Determine the (X, Y) coordinate at the center of the cell enclosing the given text.  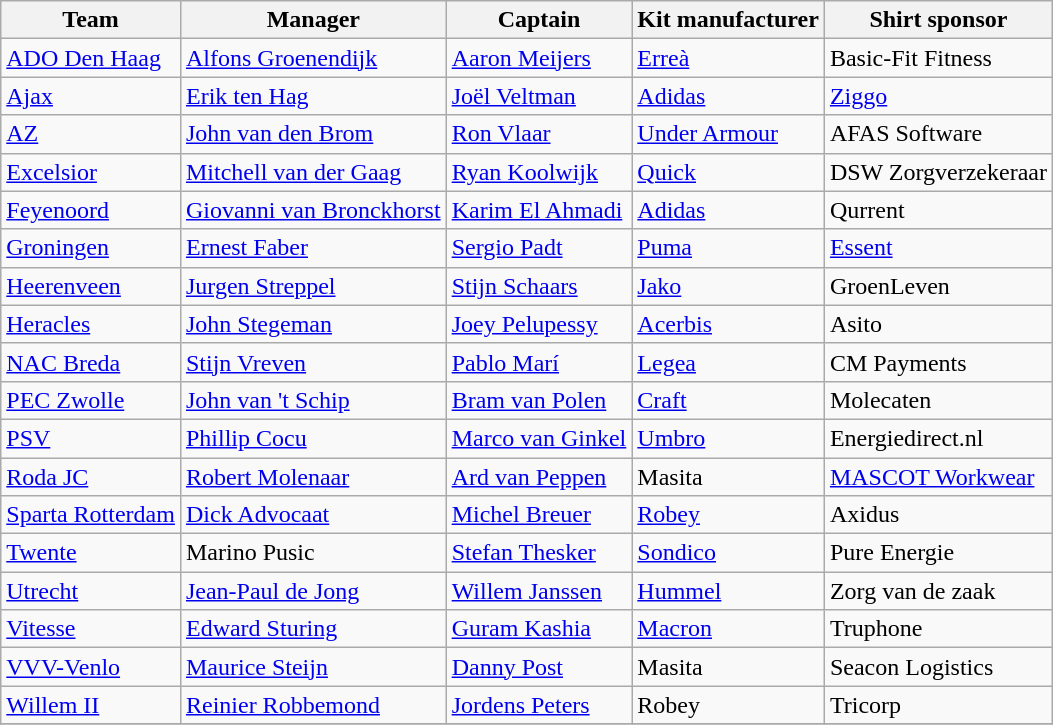
Dick Advocaat (313, 515)
John van 't Schip (313, 400)
Captain (539, 20)
Team (91, 20)
Pablo Marí (539, 362)
Stefan Thesker (539, 553)
Danny Post (539, 667)
Ziggo (938, 96)
Ryan Koolwijk (539, 172)
Guram Kashia (539, 629)
PEC Zwolle (91, 400)
Ard van Peppen (539, 477)
Robert Molenaar (313, 477)
John van den Brom (313, 134)
Jako (728, 286)
Hummel (728, 591)
Tricorp (938, 705)
Roda JC (91, 477)
Macron (728, 629)
Edward Sturing (313, 629)
Molecaten (938, 400)
Alfons Groenendijk (313, 58)
Bram van Polen (539, 400)
Seacon Logistics (938, 667)
Quick (728, 172)
MASCOT Workwear (938, 477)
Sergio Padt (539, 248)
Joël Veltman (539, 96)
Qurrent (938, 210)
Umbro (728, 438)
Heerenveen (91, 286)
John Stegeman (313, 324)
Zorg van de zaak (938, 591)
Sparta Rotterdam (91, 515)
PSV (91, 438)
Truphone (938, 629)
Ron Vlaar (539, 134)
Sondico (728, 553)
Excelsior (91, 172)
AZ (91, 134)
Kit manufacturer (728, 20)
Manager (313, 20)
Erreà (728, 58)
AFAS Software (938, 134)
NAC Breda (91, 362)
Willem II (91, 705)
Utrecht (91, 591)
Acerbis (728, 324)
Heracles (91, 324)
Jurgen Streppel (313, 286)
Axidus (938, 515)
Willem Janssen (539, 591)
Maurice Steijn (313, 667)
Ajax (91, 96)
Feyenoord (91, 210)
Legea (728, 362)
Marco van Ginkel (539, 438)
Ernest Faber (313, 248)
Craft (728, 400)
Karim El Ahmadi (539, 210)
Asito (938, 324)
Groningen (91, 248)
Twente (91, 553)
Jordens Peters (539, 705)
ADO Den Haag (91, 58)
Energiedirect.nl (938, 438)
GroenLeven (938, 286)
Aaron Meijers (539, 58)
Jean-Paul de Jong (313, 591)
Michel Breuer (539, 515)
Giovanni van Bronckhorst (313, 210)
VVV-Venlo (91, 667)
Basic-Fit Fitness (938, 58)
Stijn Vreven (313, 362)
Stijn Schaars (539, 286)
DSW Zorgverzekeraar (938, 172)
Reinier Robbemond (313, 705)
Pure Energie (938, 553)
Mitchell van der Gaag (313, 172)
Under Armour (728, 134)
Marino Pusic (313, 553)
Phillip Cocu (313, 438)
Erik ten Hag (313, 96)
Vitesse (91, 629)
Essent (938, 248)
Shirt sponsor (938, 20)
Puma (728, 248)
CM Payments (938, 362)
Joey Pelupessy (539, 324)
